Search for the cell housing the specified text and yield its (x, y) center coordinate. 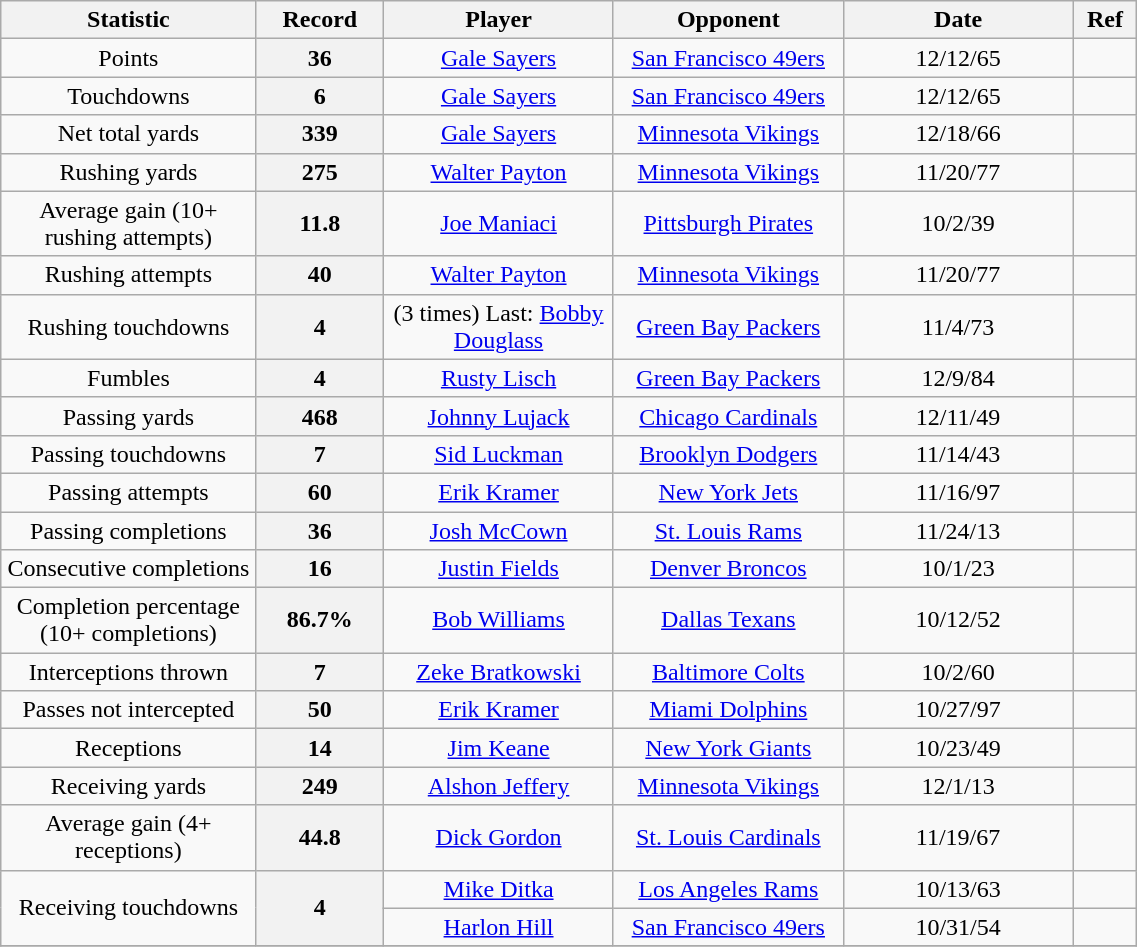
Dallas Texans (728, 620)
Rushing touchdowns (128, 326)
44.8 (320, 838)
275 (320, 172)
11.8 (320, 224)
Jim Keane (499, 748)
Date (958, 20)
Passing touchdowns (128, 454)
10/12/52 (958, 620)
Consecutive completions (128, 569)
Johnny Lujack (499, 416)
New York Jets (728, 492)
Chicago Cardinals (728, 416)
Average gain (10+ rushing attempts) (128, 224)
Statistic (128, 20)
Ref (1105, 20)
Passing attempts (128, 492)
Sid Luckman (499, 454)
Fumbles (128, 378)
86.7% (320, 620)
Passing yards (128, 416)
16 (320, 569)
Miami Dolphins (728, 710)
60 (320, 492)
Bob Williams (499, 620)
12/18/66 (958, 134)
50 (320, 710)
11/4/73 (958, 326)
St. Louis Rams (728, 531)
Passes not intercepted (128, 710)
Rushing yards (128, 172)
Touchdowns (128, 96)
Denver Broncos (728, 569)
10/1/23 (958, 569)
40 (320, 275)
Los Angeles Rams (728, 889)
Points (128, 58)
14 (320, 748)
(3 times) Last: Bobby Douglass (499, 326)
10/27/97 (958, 710)
11/16/97 (958, 492)
Joe Maniaci (499, 224)
Receiving touchdowns (128, 908)
Player (499, 20)
11/19/67 (958, 838)
Net total yards (128, 134)
10/2/39 (958, 224)
Zeke Bratkowski (499, 672)
Completion percentage (10+ completions) (128, 620)
12/9/84 (958, 378)
Receiving yards (128, 786)
10/31/54 (958, 927)
6 (320, 96)
Average gain (4+ receptions) (128, 838)
10/2/60 (958, 672)
10/23/49 (958, 748)
Justin Fields (499, 569)
11/24/13 (958, 531)
Receptions (128, 748)
Rushing attempts (128, 275)
St. Louis Cardinals (728, 838)
12/1/13 (958, 786)
Alshon Jeffery (499, 786)
10/13/63 (958, 889)
Dick Gordon (499, 838)
Pittsburgh Pirates (728, 224)
Opponent (728, 20)
Mike Ditka (499, 889)
249 (320, 786)
11/14/43 (958, 454)
Rusty Lisch (499, 378)
Harlon Hill (499, 927)
339 (320, 134)
Passing completions (128, 531)
Interceptions thrown (128, 672)
Brooklyn Dodgers (728, 454)
New York Giants (728, 748)
Baltimore Colts (728, 672)
12/11/49 (958, 416)
Record (320, 20)
Josh McCown (499, 531)
468 (320, 416)
